Locate the cell with the specified text and output its [X, Y] center coordinate. 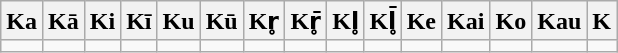
K [602, 21]
Kr̥̄ [306, 21]
Kau [560, 21]
Ka [22, 21]
Ko [511, 21]
Kī [139, 21]
Kā [63, 21]
Ki [102, 21]
Ku [178, 21]
Kai [466, 21]
Kr̥ [264, 21]
Kl̥̄ [382, 21]
Kū [222, 21]
Ke [421, 21]
Kl̥ [346, 21]
